Extract the [X, Y] coordinate from the center of the cell holding the provided text.  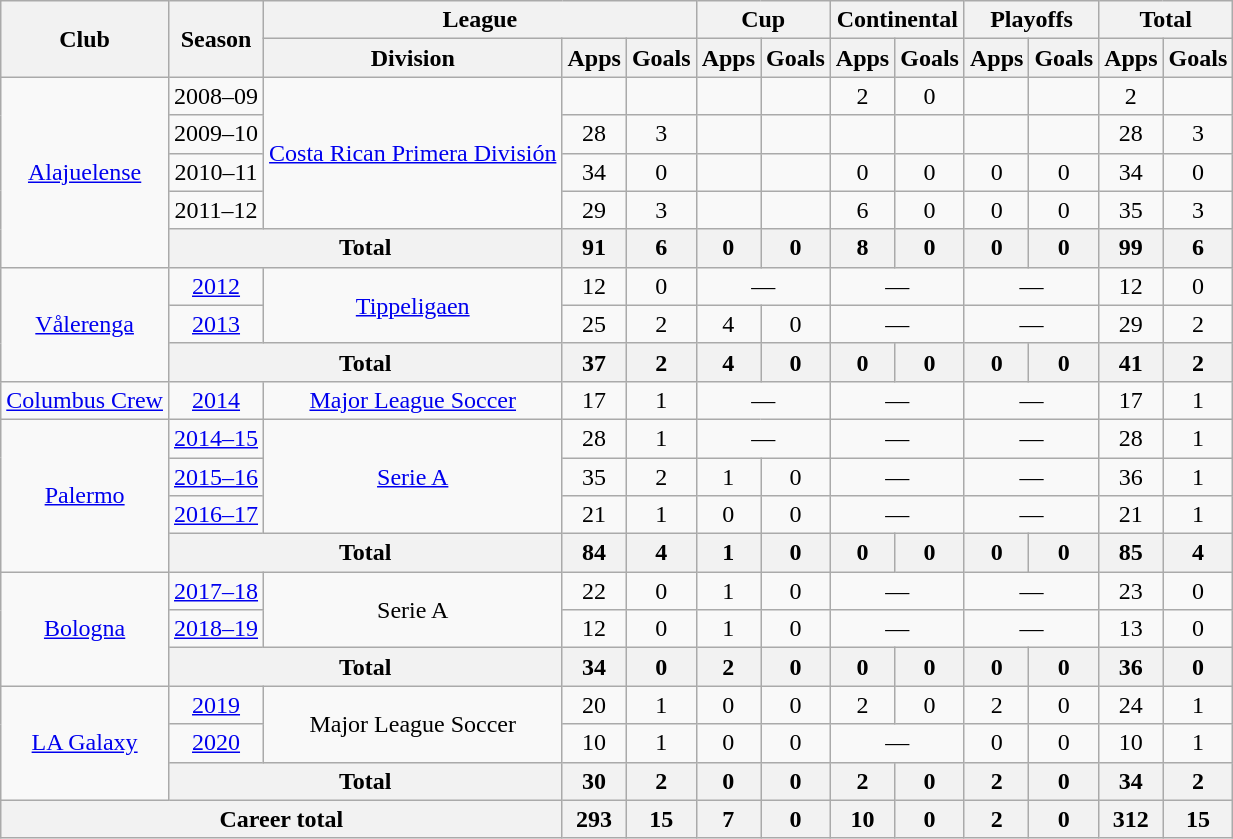
99 [1131, 248]
Continental [897, 20]
Season [216, 39]
Cup [763, 20]
Columbus Crew [85, 400]
2012 [216, 286]
13 [1131, 629]
22 [594, 591]
Career total [282, 819]
Division [413, 58]
League [480, 20]
Bologna [85, 629]
2009–10 [216, 134]
2011–12 [216, 210]
2019 [216, 705]
84 [594, 553]
Club [85, 39]
2016–17 [216, 515]
23 [1131, 591]
8 [862, 248]
37 [594, 362]
2013 [216, 324]
91 [594, 248]
2014–15 [216, 438]
7 [728, 819]
2018–19 [216, 629]
2008–09 [216, 96]
20 [594, 705]
312 [1131, 819]
Alajuelense [85, 172]
2020 [216, 743]
25 [594, 324]
Costa Rican Primera División [413, 153]
Tippeligaen [413, 305]
30 [594, 781]
2010–11 [216, 172]
LA Galaxy [85, 743]
Playoffs [1031, 20]
41 [1131, 362]
2014 [216, 400]
2015–16 [216, 477]
24 [1131, 705]
Vålerenga [85, 324]
2017–18 [216, 591]
Palermo [85, 495]
293 [594, 819]
85 [1131, 553]
